Locate the cell with the specified text and output its (X, Y) center coordinate. 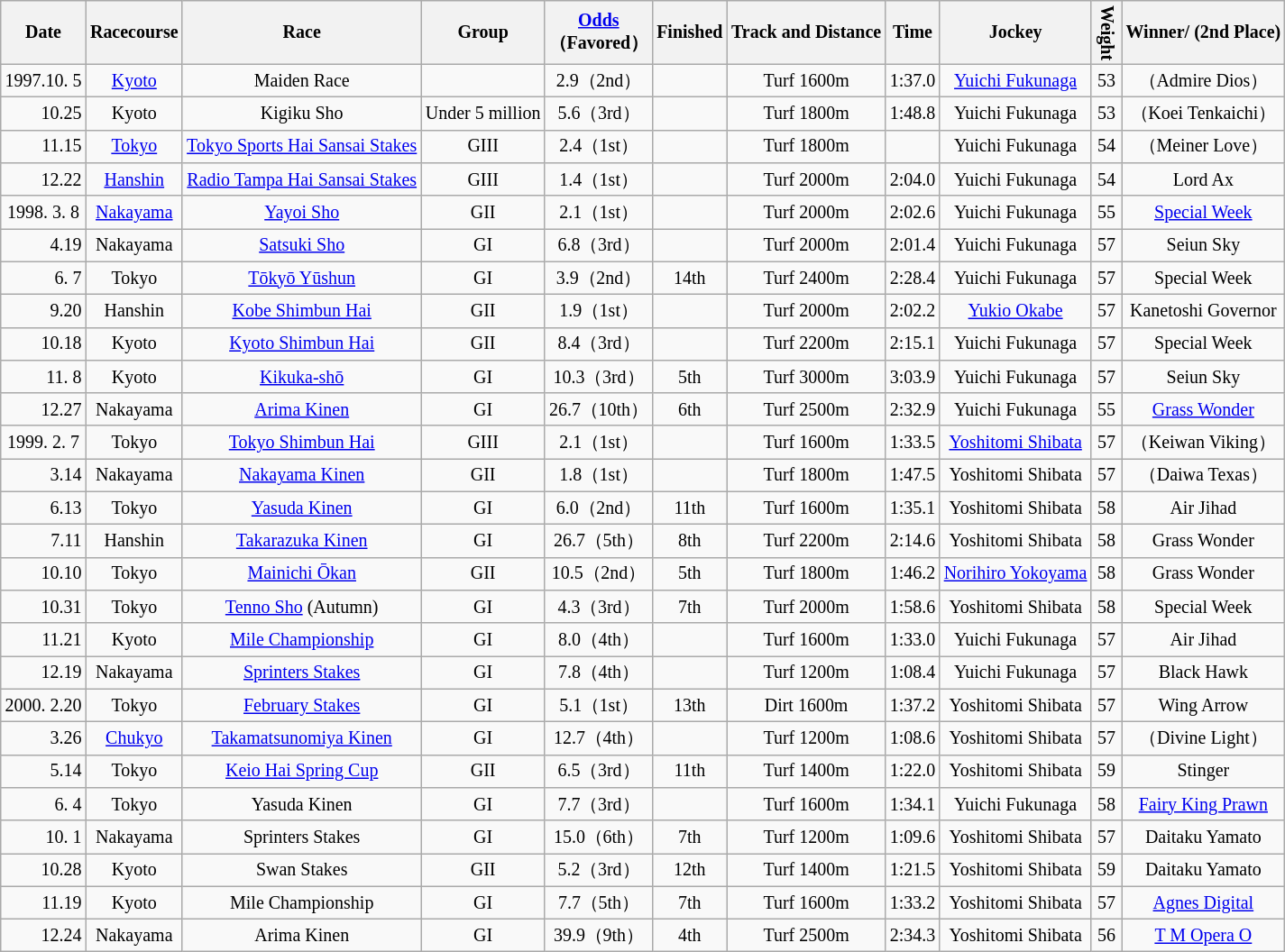
Stinger (1203, 771)
2.9（2nd） (599, 81)
Kigiku Sho (301, 114)
（Daiwa Texas） (1203, 475)
11.21 (43, 640)
1:22.0 (913, 771)
Maiden Race (301, 81)
Odds（Favored） (599, 32)
1:58.6 (913, 607)
26.7（5th） (599, 541)
Black Hawk (1203, 673)
12.27 (43, 409)
6.13 (43, 508)
5.6（3rd） (599, 114)
9.20 (43, 311)
1:21.5 (913, 870)
6.5（3rd） (599, 771)
1:33.0 (913, 640)
T M Opera O (1203, 936)
Group (483, 32)
5.1（1st） (599, 706)
10. 1 (43, 837)
1:08.4 (913, 673)
Takamatsunomiya Kinen (301, 738)
Satsuki Sho (301, 245)
1:37.0 (913, 81)
Weight (1106, 32)
（Divine Light） (1203, 738)
7.11 (43, 541)
Finished (689, 32)
1:09.6 (913, 837)
1.9（1st） (599, 311)
11.19 (43, 902)
8th (689, 541)
1:33.2 (913, 902)
26.7（10th） (599, 409)
Kobe Shimbun Hai (301, 311)
2:34.3 (913, 936)
12th (689, 870)
1:37.2 (913, 706)
4th (689, 936)
12.7（4th） (599, 738)
10.28 (43, 870)
10.3（3rd） (599, 377)
12.19 (43, 673)
39.9（9th） (599, 936)
1:33.5 (913, 443)
Track and Distance (806, 32)
11. 8 (43, 377)
1:48.8 (913, 114)
Under 5 million (483, 114)
（Keiwan Viking） (1203, 443)
Norihiro Yokoyama (1015, 574)
7.7（3rd） (599, 804)
7.8（4th） (599, 673)
1:47.5 (913, 475)
Mainichi Ōkan (301, 574)
2:28.4 (913, 278)
1998. 3. 8 (43, 213)
Swan Stakes (301, 870)
6.0（2nd） (599, 508)
56 (1106, 936)
（Meiner Love） (1203, 147)
Agnes Digital (1203, 902)
Turf 2400m (806, 278)
Tenno Sho (Autumn) (301, 607)
Jockey (1015, 32)
1:46.2 (913, 574)
3.14 (43, 475)
Kikuka-shō (301, 377)
1997.10. 5 (43, 81)
Takarazuka Kinen (301, 541)
8.4（3rd） (599, 343)
6. 7 (43, 278)
11.15 (43, 147)
Tokyo Sports Hai Sansai Stakes (301, 147)
Dirt 1600m (806, 706)
15.0（6th） (599, 837)
2:14.6 (913, 541)
Time (913, 32)
2:02.2 (913, 311)
3:03.9 (913, 377)
1.4（1st） (599, 179)
10.31 (43, 607)
5.14 (43, 771)
6th (689, 409)
2:02.6 (913, 213)
（Koei Tenkaichi） (1203, 114)
Radio Tampa Hai Sansai Stakes (301, 179)
Tokyo Shimbun Hai (301, 443)
4.3（3rd） (599, 607)
10.25 (43, 114)
1:34.1 (913, 804)
10.10 (43, 574)
2:32.9 (913, 409)
7.7（5th） (599, 902)
2:01.4 (913, 245)
4.19 (43, 245)
5.2（3rd） (599, 870)
2:15.1 (913, 343)
Race (301, 32)
Yukio Okabe (1015, 311)
February Stakes (301, 706)
Yayoi Sho (301, 213)
1:08.6 (913, 738)
Winner/ (2nd Place) (1203, 32)
10.18 (43, 343)
Kanetoshi Governor (1203, 311)
Fairy King Prawn (1203, 804)
14th (689, 278)
2000. 2.20 (43, 706)
1999. 2. 7 (43, 443)
8.0（4th） (599, 640)
Turf 3000m (806, 377)
Date (43, 32)
3.9（2nd） (599, 278)
Racecourse (133, 32)
12.22 (43, 179)
Lord Ax (1203, 179)
6. 4 (43, 804)
6.8（3rd） (599, 245)
2:04.0 (913, 179)
Kyoto Shimbun Hai (301, 343)
Wing Arrow (1203, 706)
13th (689, 706)
Keio Hai Spring Cup (301, 771)
12.24 (43, 936)
（Admire Dios） (1203, 81)
Tōkyō Yūshun (301, 278)
10.5（2nd） (599, 574)
Nakayama Kinen (301, 475)
3.26 (43, 738)
2.4（1st） (599, 147)
1:35.1 (913, 508)
Chukyo (133, 738)
1.8（1st） (599, 475)
